Extract the [x, y] coordinate from the center of the cell holding the provided text.  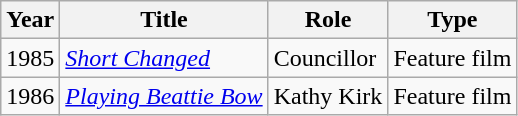
1985 [30, 58]
Year [30, 20]
Kathy Kirk [328, 96]
Type [452, 20]
Playing Beattie Bow [164, 96]
Short Changed [164, 58]
1986 [30, 96]
Role [328, 20]
Councillor [328, 58]
Title [164, 20]
